Return the (x, y) coordinate for the center point of the cell that contains the specified text.  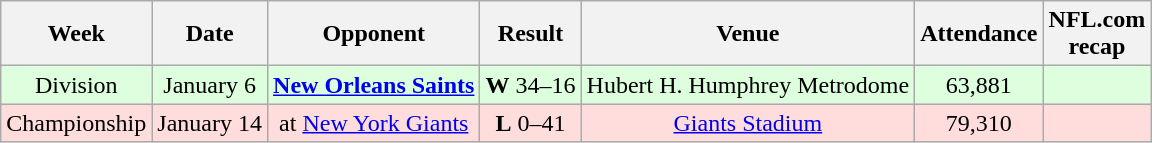
Week (76, 34)
Attendance (979, 34)
L 0–41 (530, 123)
Date (210, 34)
Giants Stadium (748, 123)
NFL.comrecap (1097, 34)
Hubert H. Humphrey Metrodome (748, 85)
W 34–16 (530, 85)
Opponent (374, 34)
January 6 (210, 85)
at New York Giants (374, 123)
79,310 (979, 123)
Division (76, 85)
63,881 (979, 85)
Venue (748, 34)
Championship (76, 123)
January 14 (210, 123)
Result (530, 34)
New Orleans Saints (374, 85)
